Pinpoint the cell where the given text exists, returning its [X, Y] midpoint coordinate. 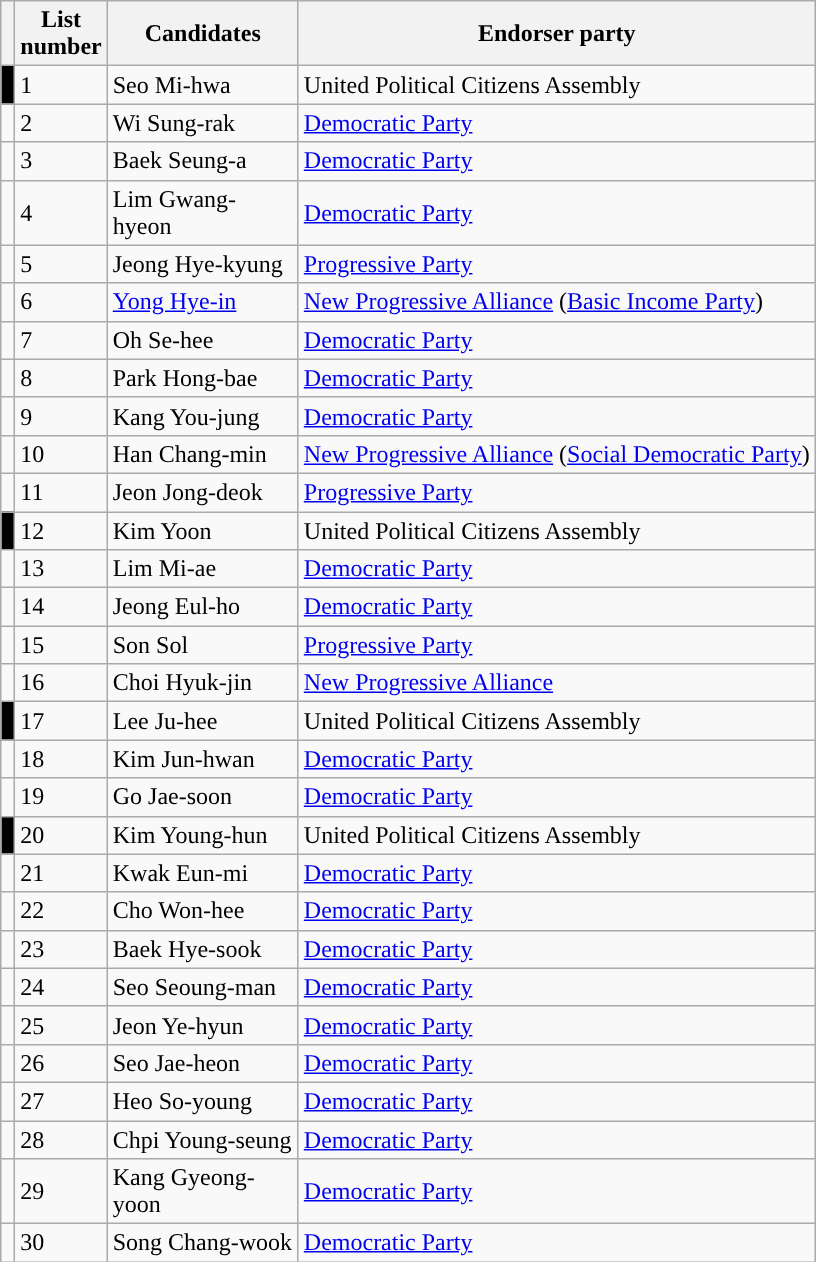
Baek Seung-a [202, 161]
Han Chang-min [202, 454]
Lee Ju-hee [202, 721]
3 [61, 161]
Kim Jun-hwan [202, 759]
Kim Yoon [202, 531]
26 [61, 1063]
1 [61, 85]
6 [61, 302]
28 [61, 1139]
Oh Se-hee [202, 340]
Yong Hye-in [202, 302]
25 [61, 1025]
13 [61, 569]
2 [61, 123]
Wi Sung-rak [202, 123]
Jeon Jong-deok [202, 492]
23 [61, 949]
4 [61, 212]
Jeong Eul-ho [202, 607]
Heo So-young [202, 1101]
Endorser party [556, 34]
5 [61, 264]
19 [61, 797]
Baek Hye-sook [202, 949]
Candidates [202, 34]
9 [61, 416]
12 [61, 531]
8 [61, 378]
Choi Hyuk-jin [202, 683]
20 [61, 835]
Jeong Hye-kyung [202, 264]
24 [61, 987]
Seo Jae-heon [202, 1063]
18 [61, 759]
New Progressive Alliance (Basic Income Party) [556, 302]
29 [61, 1192]
30 [61, 1243]
Kim Young-hun [202, 835]
Seo Seoung-man [202, 987]
New Progressive Alliance (Social Democratic Party) [556, 454]
Lim Gwang-hyeon [202, 212]
21 [61, 873]
Kwak Eun-mi [202, 873]
7 [61, 340]
Park Hong-bae [202, 378]
17 [61, 721]
Go Jae-soon [202, 797]
List number [61, 34]
Kang You-jung [202, 416]
Chpi Young-seung [202, 1139]
Son Sol [202, 645]
22 [61, 911]
New Progressive Alliance [556, 683]
Jeon Ye-hyun [202, 1025]
16 [61, 683]
10 [61, 454]
Seo Mi-hwa [202, 85]
11 [61, 492]
Cho Won-hee [202, 911]
14 [61, 607]
15 [61, 645]
Kang Gyeong-yoon [202, 1192]
Song Chang-wook [202, 1243]
27 [61, 1101]
Lim Mi-ae [202, 569]
